Find where the given text appears and provide that cell's center as [X, Y] coordinate. 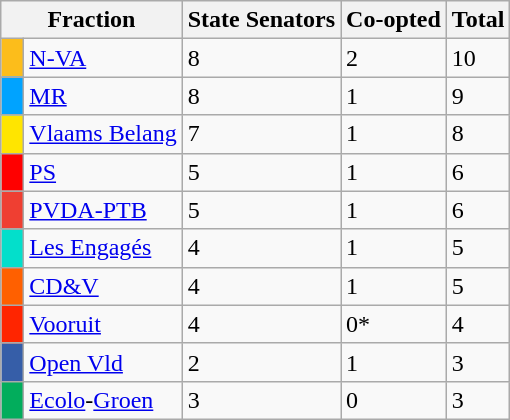
State Senators [261, 20]
N-VA [103, 58]
0 [394, 400]
Co-opted [394, 20]
PVDA-PTB [103, 210]
Vooruit [103, 324]
MR [103, 96]
Total [478, 20]
Fraction [92, 20]
PS [103, 172]
0* [394, 324]
Vlaams Belang [103, 134]
7 [261, 134]
Open Vld [103, 362]
10 [478, 58]
9 [478, 96]
CD&V [103, 286]
Les Engagés [103, 248]
Ecolo-Groen [103, 400]
